From the cell containing the given text, extract its center point as (x, y) coordinate. 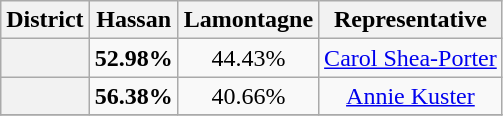
44.43% (248, 58)
Carol Shea-Porter (411, 58)
56.38% (134, 96)
Annie Kuster (411, 96)
Representative (411, 20)
Lamontagne (248, 20)
52.98% (134, 58)
District (45, 20)
40.66% (248, 96)
Hassan (134, 20)
